Return (x, y) of the center of cell containing provided text 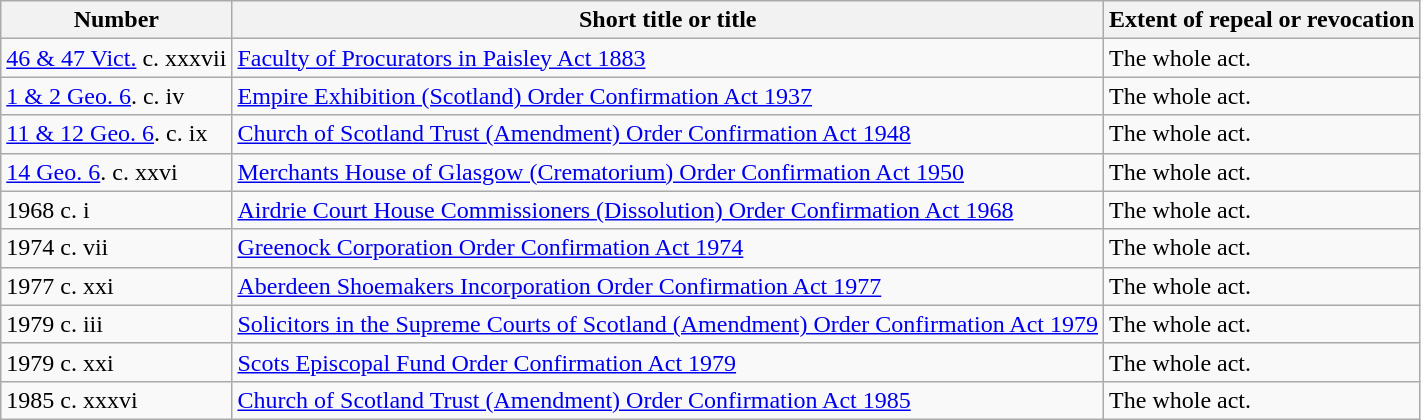
1 & 2 Geo. 6. c. iv (116, 96)
Empire Exhibition (Scotland) Order Confirmation Act 1937 (668, 96)
Church of Scotland Trust (Amendment) Order Confirmation Act 1948 (668, 134)
1974 c. vii (116, 248)
Extent of repeal or revocation (1262, 20)
Airdrie Court House Commissioners (Dissolution) Order Confirmation Act 1968 (668, 210)
14 Geo. 6. c. xxvi (116, 172)
Solicitors in the Supreme Courts of Scotland (Amendment) Order Confirmation Act 1979 (668, 324)
1979 c. xxi (116, 362)
Aberdeen Shoemakers Incorporation Order Confirmation Act 1977 (668, 286)
1977 c. xxi (116, 286)
Merchants House of Glasgow (Crematorium) Order Confirmation Act 1950 (668, 172)
11 & 12 Geo. 6. c. ix (116, 134)
Greenock Corporation Order Confirmation Act 1974 (668, 248)
1985 c. xxxvi (116, 400)
46 & 47 Vict. c. xxxvii (116, 58)
Faculty of Procurators in Paisley Act 1883 (668, 58)
1968 c. i (116, 210)
Number (116, 20)
Short title or title (668, 20)
Scots Episcopal Fund Order Confirmation Act 1979 (668, 362)
1979 c. iii (116, 324)
Church of Scotland Trust (Amendment) Order Confirmation Act 1985 (668, 400)
